Return the (x, y) coordinate for the center point of the cell that contains the specified text.  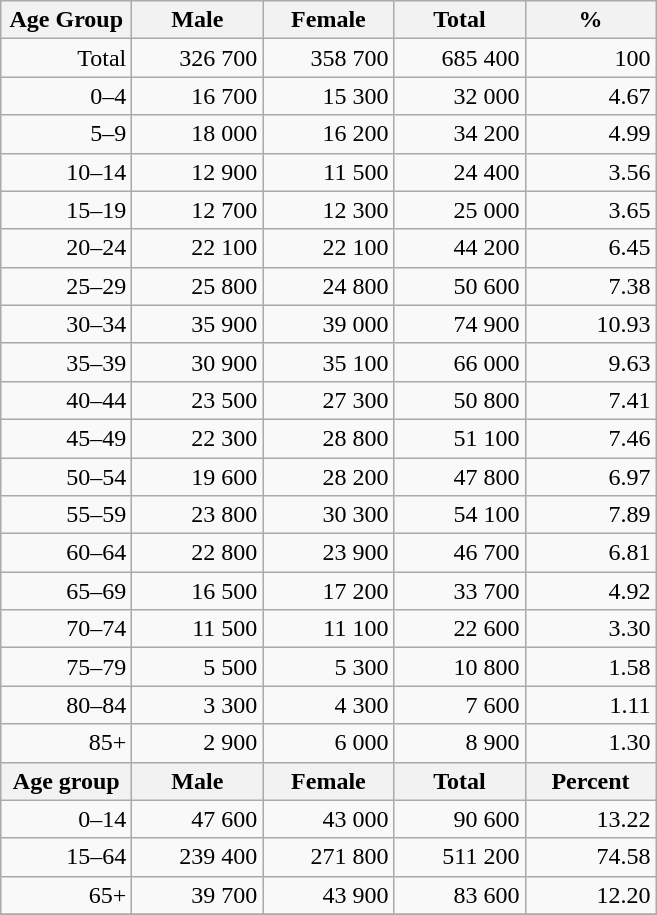
25–29 (66, 286)
3 300 (198, 705)
4.99 (590, 134)
15–19 (66, 210)
1.58 (590, 667)
12 300 (328, 210)
46 700 (460, 553)
80–84 (66, 705)
27 300 (328, 400)
23 900 (328, 553)
0–4 (66, 96)
43 900 (328, 895)
22 300 (198, 438)
10.93 (590, 324)
10–14 (66, 172)
39 700 (198, 895)
685 400 (460, 58)
25 000 (460, 210)
18 000 (198, 134)
45–49 (66, 438)
20–24 (66, 248)
17 200 (328, 591)
9.63 (590, 362)
35 100 (328, 362)
7 600 (460, 705)
6.81 (590, 553)
3.30 (590, 629)
34 200 (460, 134)
32 000 (460, 96)
15 300 (328, 96)
60–64 (66, 553)
5 500 (198, 667)
11 100 (328, 629)
51 100 (460, 438)
3.56 (590, 172)
4.92 (590, 591)
5 300 (328, 667)
75–79 (66, 667)
0–14 (66, 819)
13.22 (590, 819)
28 800 (328, 438)
100 (590, 58)
90 600 (460, 819)
358 700 (328, 58)
19 600 (198, 477)
% (590, 20)
22 600 (460, 629)
15–64 (66, 857)
47 600 (198, 819)
7.89 (590, 515)
65–69 (66, 591)
Percent (590, 781)
8 900 (460, 743)
54 100 (460, 515)
74.58 (590, 857)
30 900 (198, 362)
83 600 (460, 895)
16 500 (198, 591)
16 700 (198, 96)
10 800 (460, 667)
30 300 (328, 515)
2 900 (198, 743)
28 200 (328, 477)
50 800 (460, 400)
271 800 (328, 857)
40–44 (66, 400)
85+ (66, 743)
16 200 (328, 134)
7.46 (590, 438)
12.20 (590, 895)
6.45 (590, 248)
3.65 (590, 210)
25 800 (198, 286)
4 300 (328, 705)
74 900 (460, 324)
12 900 (198, 172)
47 800 (460, 477)
7.41 (590, 400)
50 600 (460, 286)
Age Group (66, 20)
22 800 (198, 553)
50–54 (66, 477)
23 500 (198, 400)
24 800 (328, 286)
35–39 (66, 362)
24 400 (460, 172)
239 400 (198, 857)
66 000 (460, 362)
4.67 (590, 96)
511 200 (460, 857)
Age group (66, 781)
35 900 (198, 324)
12 700 (198, 210)
7.38 (590, 286)
1.30 (590, 743)
70–74 (66, 629)
23 800 (198, 515)
5–9 (66, 134)
30–34 (66, 324)
65+ (66, 895)
1.11 (590, 705)
33 700 (460, 591)
55–59 (66, 515)
326 700 (198, 58)
6 000 (328, 743)
6.97 (590, 477)
44 200 (460, 248)
39 000 (328, 324)
43 000 (328, 819)
